Provide the (x, y) coordinate of the cell's center where the given text is located.  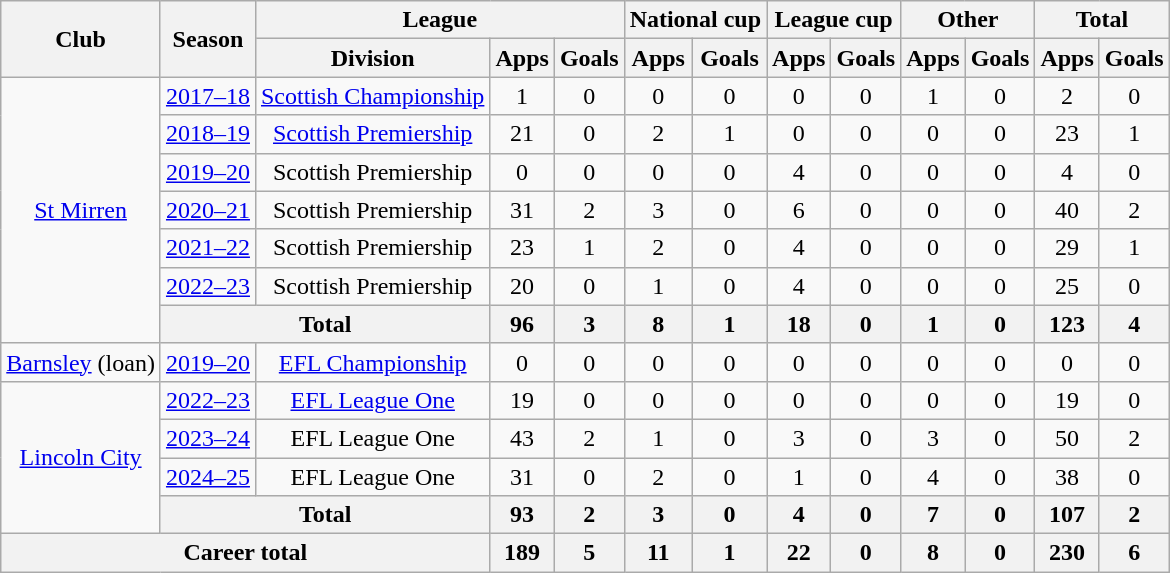
2021–22 (208, 248)
Scottish Championship (372, 96)
123 (1067, 324)
5 (589, 553)
2024–25 (208, 477)
96 (522, 324)
25 (1067, 286)
189 (522, 553)
230 (1067, 553)
Lincoln City (81, 457)
50 (1067, 438)
40 (1067, 210)
107 (1067, 515)
Club (81, 39)
29 (1067, 248)
Season (208, 39)
2017–18 (208, 96)
2023–24 (208, 438)
93 (522, 515)
League cup (834, 20)
2020–21 (208, 210)
Barnsley (loan) (81, 362)
League (440, 20)
20 (522, 286)
43 (522, 438)
38 (1067, 477)
EFL Championship (372, 362)
Career total (246, 553)
Division (372, 58)
National cup (695, 20)
Other (968, 20)
11 (658, 553)
2018–19 (208, 134)
18 (799, 324)
21 (522, 134)
7 (933, 515)
22 (799, 553)
St Mirren (81, 210)
